Search for the cell housing the specified text and yield its [X, Y] center coordinate. 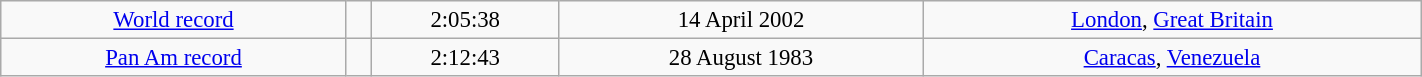
2:05:38 [465, 20]
2:12:43 [465, 58]
Caracas, Venezuela [1172, 58]
28 August 1983 [740, 58]
Pan Am record [174, 58]
14 April 2002 [740, 20]
World record [174, 20]
London, Great Britain [1172, 20]
